Output the (X, Y) coordinate of the center of the cell containing the given text.  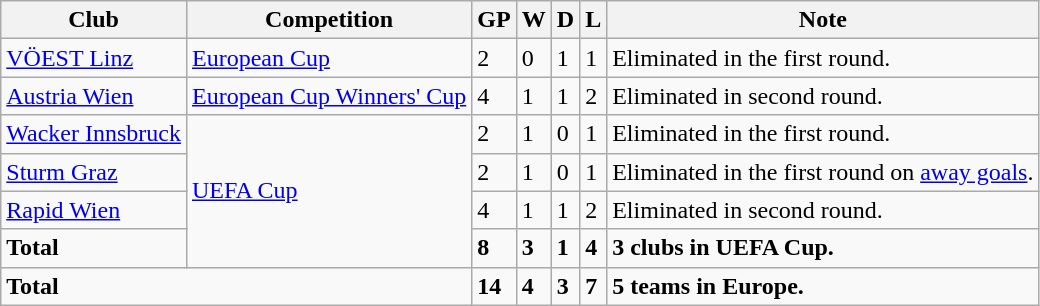
Club (94, 20)
Sturm Graz (94, 172)
14 (494, 286)
7 (594, 286)
Eliminated in the first round on away goals. (823, 172)
5 teams in Europe. (823, 286)
W (534, 20)
European Cup (328, 58)
Note (823, 20)
3 clubs in UEFA Cup. (823, 248)
GP (494, 20)
L (594, 20)
8 (494, 248)
D (565, 20)
UEFA Cup (328, 191)
Competition (328, 20)
Austria Wien (94, 96)
European Cup Winners' Cup (328, 96)
Wacker Innsbruck (94, 134)
VÖEST Linz (94, 58)
Rapid Wien (94, 210)
